Capture the cell that displays the provided text and extract its [X, Y] central coordinate. 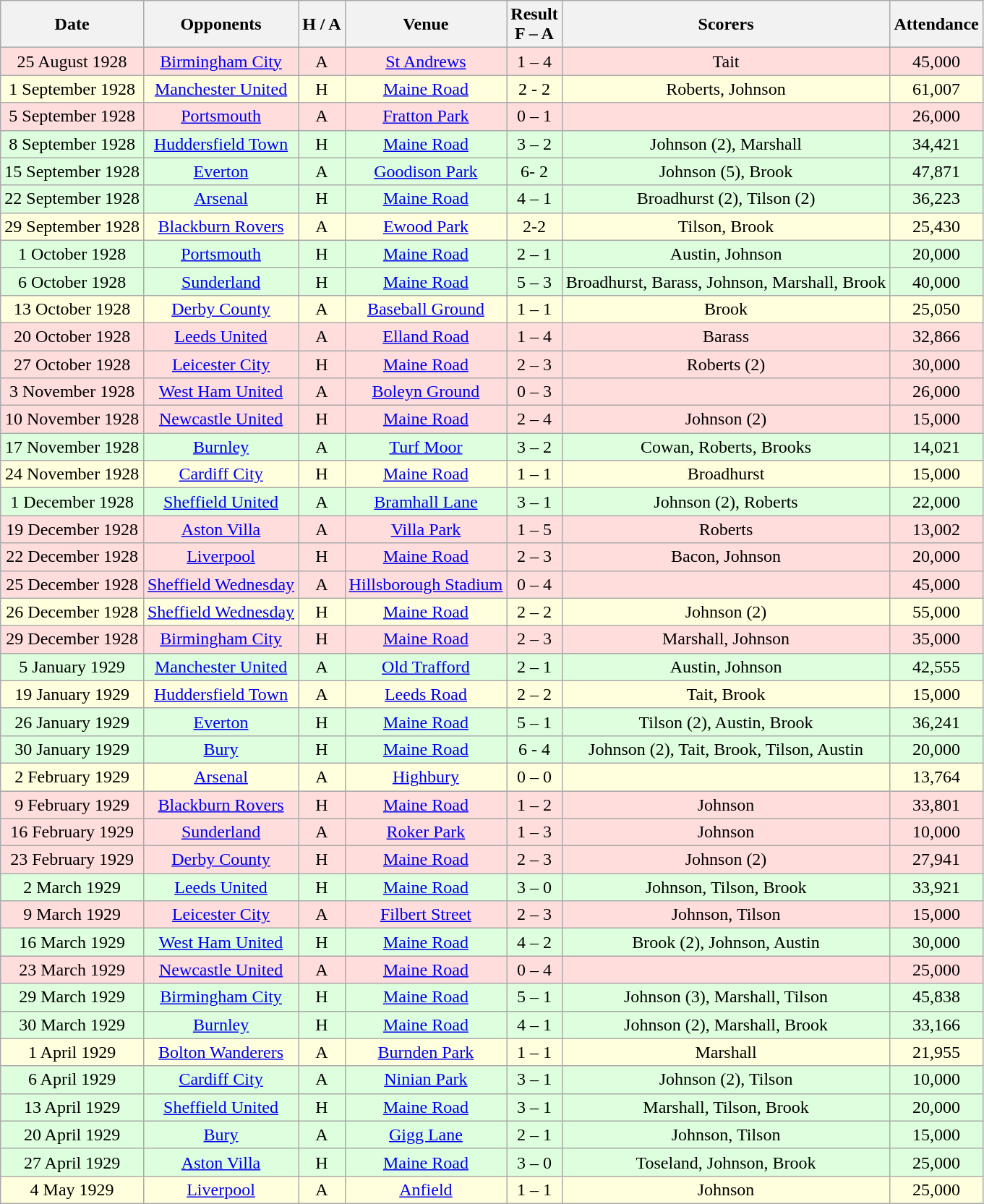
25,050 [936, 309]
Marshall, Tilson, Brook [726, 1107]
13 October 1928 [72, 309]
25 August 1928 [72, 61]
Brook (2), Johnson, Austin [726, 942]
13,764 [936, 777]
Bramhall Lane [426, 502]
Attendance [936, 25]
14,021 [936, 447]
Ewood Park [426, 226]
Brook [726, 309]
Bacon, Johnson [726, 557]
1 October 1928 [72, 254]
Tait, Brook [726, 694]
16 February 1929 [72, 832]
Date [72, 25]
30 March 1929 [72, 1025]
Bolton Wanderers [221, 1052]
Roker Park [426, 832]
Gigg Lane [426, 1135]
33,801 [936, 805]
30 January 1929 [72, 749]
45,838 [936, 997]
Leeds Road [426, 694]
ResultF – A [534, 25]
Anfield [426, 1190]
8 September 1928 [72, 144]
21,955 [936, 1052]
9 February 1929 [72, 805]
23 February 1929 [72, 860]
Baseball Ground [426, 309]
15 September 1928 [72, 171]
33,166 [936, 1025]
H / A [322, 25]
20 April 1929 [72, 1135]
Tilson (2), Austin, Brook [726, 722]
Johnson (2), Marshall [726, 144]
34,421 [936, 144]
25 December 1928 [72, 584]
5 – 3 [534, 281]
Johnson (5), Brook [726, 171]
9 March 1929 [72, 915]
22,000 [936, 502]
6 October 1928 [72, 281]
Venue [426, 25]
Roberts (2) [726, 364]
2 – 4 [534, 419]
Burnden Park [426, 1052]
2-2 [534, 226]
0 – 1 [534, 116]
1 – 3 [534, 832]
2 - 2 [534, 89]
Hillsborough Stadium [426, 584]
Marshall [726, 1052]
Marshall, Johnson [726, 639]
4 May 1929 [72, 1190]
19 January 1929 [72, 694]
2 February 1929 [72, 777]
47,871 [936, 171]
29 September 1928 [72, 226]
29 December 1928 [72, 639]
36,241 [936, 722]
Turf Moor [426, 447]
27,941 [936, 860]
Fratton Park [426, 116]
1 April 1929 [72, 1052]
Broadhurst [726, 474]
St Andrews [426, 61]
Toseland, Johnson, Brook [726, 1162]
4 – 2 [534, 942]
32,866 [936, 336]
Johnson, Tilson, Brook [726, 887]
22 September 1928 [72, 199]
5 January 1929 [72, 667]
29 March 1929 [72, 997]
Opponents [221, 25]
3 November 1928 [72, 392]
55,000 [936, 612]
Broadhurst, Barass, Johnson, Marshall, Brook [726, 281]
24 November 1928 [72, 474]
6 April 1929 [72, 1080]
16 March 1929 [72, 942]
Broadhurst (2), Tilson (2) [726, 199]
2 March 1929 [72, 887]
17 November 1928 [72, 447]
13 April 1929 [72, 1107]
33,921 [936, 887]
Tilson, Brook [726, 226]
1 December 1928 [72, 502]
Filbert Street [426, 915]
Johnson (3), Marshall, Tilson [726, 997]
Roberts [726, 529]
1 September 1928 [72, 89]
Villa Park [426, 529]
Highbury [426, 777]
Ninian Park [426, 1080]
20 October 1928 [72, 336]
Johnson (2), Roberts [726, 502]
27 April 1929 [72, 1162]
Johnson (2), Marshall, Brook [726, 1025]
26 December 1928 [72, 612]
35,000 [936, 639]
Roberts, Johnson [726, 89]
5 September 1928 [72, 116]
Scorers [726, 25]
23 March 1929 [72, 970]
Tait [726, 61]
26 January 1929 [72, 722]
Elland Road [426, 336]
Goodison Park [426, 171]
10 November 1928 [72, 419]
25,430 [936, 226]
1 – 2 [534, 805]
36,223 [936, 199]
40,000 [936, 281]
42,555 [936, 667]
6 - 4 [534, 749]
19 December 1928 [72, 529]
Cowan, Roberts, Brooks [726, 447]
6- 2 [534, 171]
0 – 0 [534, 777]
Boleyn Ground [426, 392]
Johnson (2), Tilson [726, 1080]
27 October 1928 [72, 364]
Barass [726, 336]
Johnson (2), Tait, Brook, Tilson, Austin [726, 749]
Old Trafford [426, 667]
1 – 5 [534, 529]
61,007 [936, 89]
22 December 1928 [72, 557]
13,002 [936, 529]
0 – 3 [534, 392]
